From the cell containing the given text, extract its center point as (x, y) coordinate. 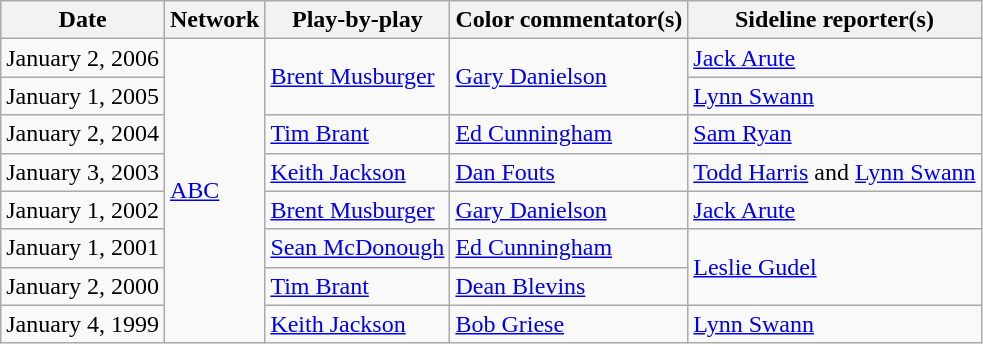
Play-by-play (358, 20)
Sideline reporter(s) (834, 20)
January 3, 2003 (83, 172)
January 1, 2005 (83, 96)
Network (214, 20)
ABC (214, 191)
January 1, 2002 (83, 210)
Bob Griese (569, 324)
Todd Harris and Lynn Swann (834, 172)
January 4, 1999 (83, 324)
Sam Ryan (834, 134)
Dan Fouts (569, 172)
January 1, 2001 (83, 248)
Dean Blevins (569, 286)
January 2, 2000 (83, 286)
Leslie Gudel (834, 267)
January 2, 2006 (83, 58)
Date (83, 20)
Sean McDonough (358, 248)
Color commentator(s) (569, 20)
January 2, 2004 (83, 134)
